Output the (X, Y) coordinate of the center of the cell containing the given text.  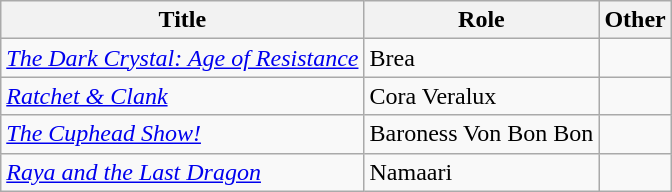
The Cuphead Show! (182, 134)
Other (635, 20)
Title (182, 20)
Brea (482, 58)
Baroness Von Bon Bon (482, 134)
Cora Veralux (482, 96)
The Dark Crystal: Age of Resistance (182, 58)
Namaari (482, 172)
Ratchet & Clank (182, 96)
Role (482, 20)
Raya and the Last Dragon (182, 172)
